Locate the cell with the specified text and output its [x, y] center coordinate. 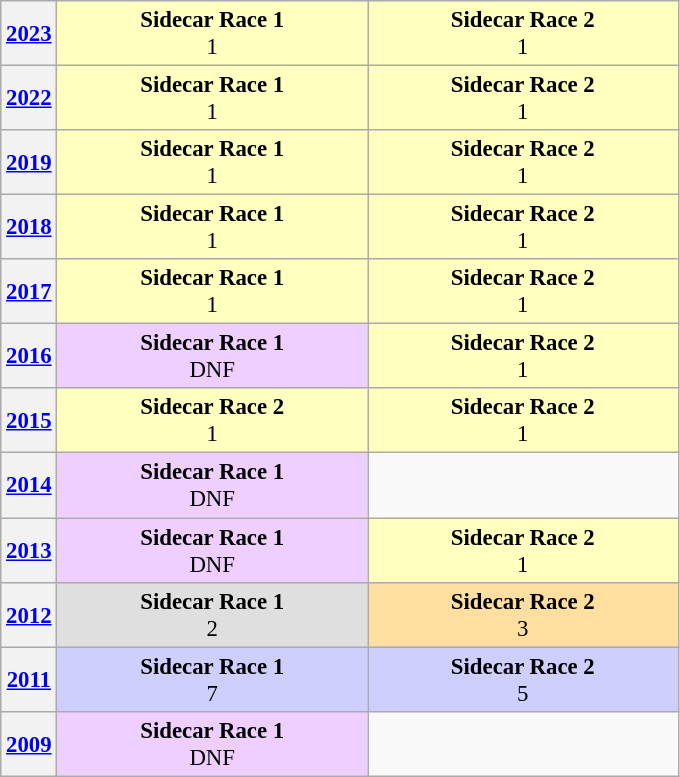
2015 [29, 420]
Sidecar Race 25 [524, 680]
Sidecar Race 23 [524, 614]
2011 [29, 680]
2012 [29, 614]
2009 [29, 744]
2016 [29, 356]
2019 [29, 162]
Sidecar Race 17 [212, 680]
2017 [29, 292]
2022 [29, 98]
2023 [29, 34]
2018 [29, 228]
Sidecar Race 12 [212, 614]
2013 [29, 550]
2014 [29, 486]
